Search for the cell housing the specified text and yield its (X, Y) center coordinate. 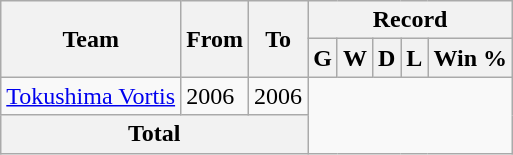
L (414, 58)
Win % (470, 58)
W (354, 58)
To (278, 39)
Tokushima Vortis (91, 96)
Total (154, 134)
G (323, 58)
Team (91, 39)
From (215, 39)
Record (410, 20)
D (386, 58)
